Detect which cell encompasses the target text, then output its (x, y) center coordinate. 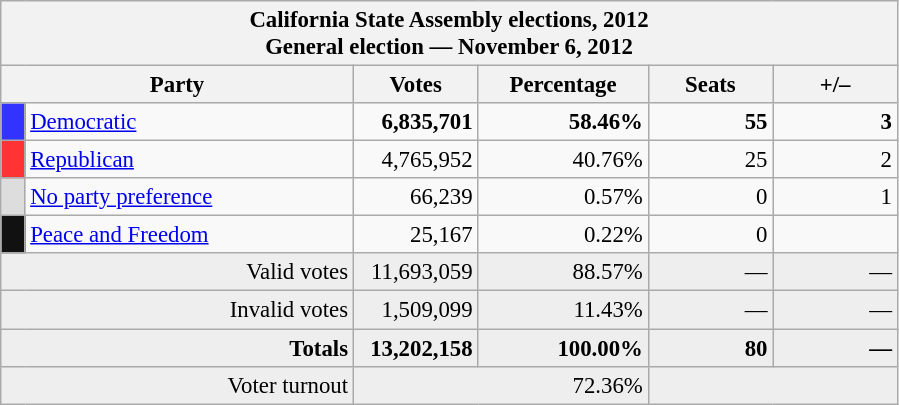
100.00% (563, 348)
25 (710, 160)
Percentage (563, 85)
Peace and Freedom (189, 235)
11.43% (563, 310)
4,765,952 (416, 160)
Seats (710, 85)
1 (836, 197)
55 (710, 122)
Republican (189, 160)
3 (836, 122)
72.36% (500, 385)
80 (710, 348)
58.46% (563, 122)
13,202,158 (416, 348)
11,693,059 (416, 273)
0.57% (563, 197)
88.57% (563, 273)
Valid votes (178, 273)
+/– (836, 85)
2 (836, 160)
40.76% (563, 160)
25,167 (416, 235)
Invalid votes (178, 310)
66,239 (416, 197)
Voter turnout (178, 385)
Totals (178, 348)
1,509,099 (416, 310)
Party (178, 85)
Democratic (189, 122)
0.22% (563, 235)
6,835,701 (416, 122)
Votes (416, 85)
California State Assembly elections, 2012General election — November 6, 2012 (450, 34)
No party preference (189, 197)
